Identify which cell holds the provided text, then report its [x, y] central coordinate. 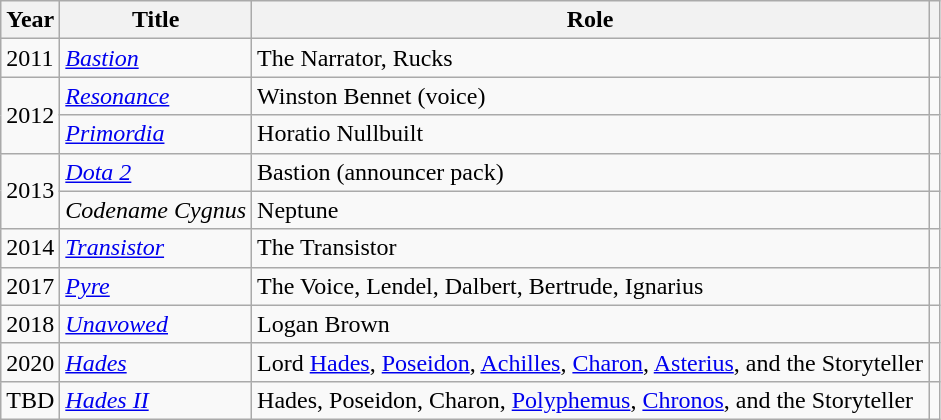
Hades II [156, 400]
Primordia [156, 134]
2011 [30, 58]
Year [30, 20]
Role [590, 20]
The Transistor [590, 248]
Logan Brown [590, 324]
Codename Cygnus [156, 210]
2018 [30, 324]
Bastion [156, 58]
Hades [156, 362]
Winston Bennet (voice) [590, 96]
2017 [30, 286]
2013 [30, 191]
Unavowed [156, 324]
Neptune [590, 210]
Bastion (announcer pack) [590, 172]
Transistor [156, 248]
Dota 2 [156, 172]
Resonance [156, 96]
2012 [30, 115]
2020 [30, 362]
Title [156, 20]
Lord Hades, Poseidon, Achilles, Charon, Asterius, and the Storyteller [590, 362]
2014 [30, 248]
The Voice, Lendel, Dalbert, Bertrude, Ignarius [590, 286]
The Narrator, Rucks [590, 58]
Pyre [156, 286]
Horatio Nullbuilt [590, 134]
Hades, Poseidon, Charon, Polyphemus, Chronos, and the Storyteller [590, 400]
TBD [30, 400]
